Provide the (x, y) coordinate of the cell's center where the given text is located.  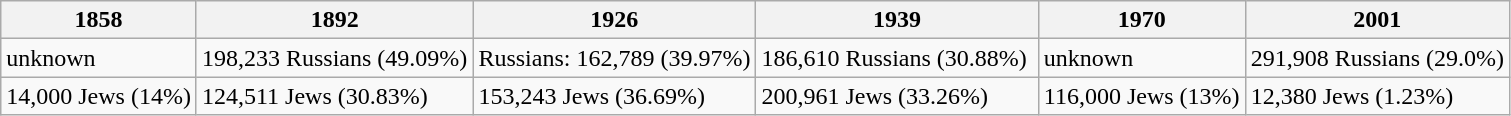
198,233 Russians (49.09%) (334, 58)
291,908 Russians (29.0%) (1377, 58)
12,380 Jews (1.23%) (1377, 96)
116,000 Jews (13%) (1142, 96)
Russians: 162,789 (39.97%) (614, 58)
153,243 Jews (36.69%) (614, 96)
124,511 Jews (30.83%) (334, 96)
1939 (897, 20)
1858 (99, 20)
2001 (1377, 20)
1926 (614, 20)
1892 (334, 20)
200,961 Jews (33.26%) (897, 96)
186,610 Russians (30.88%) (897, 58)
1970 (1142, 20)
14,000 Jews (14%) (99, 96)
